From the cell containing the given text, extract its center point as (x, y) coordinate. 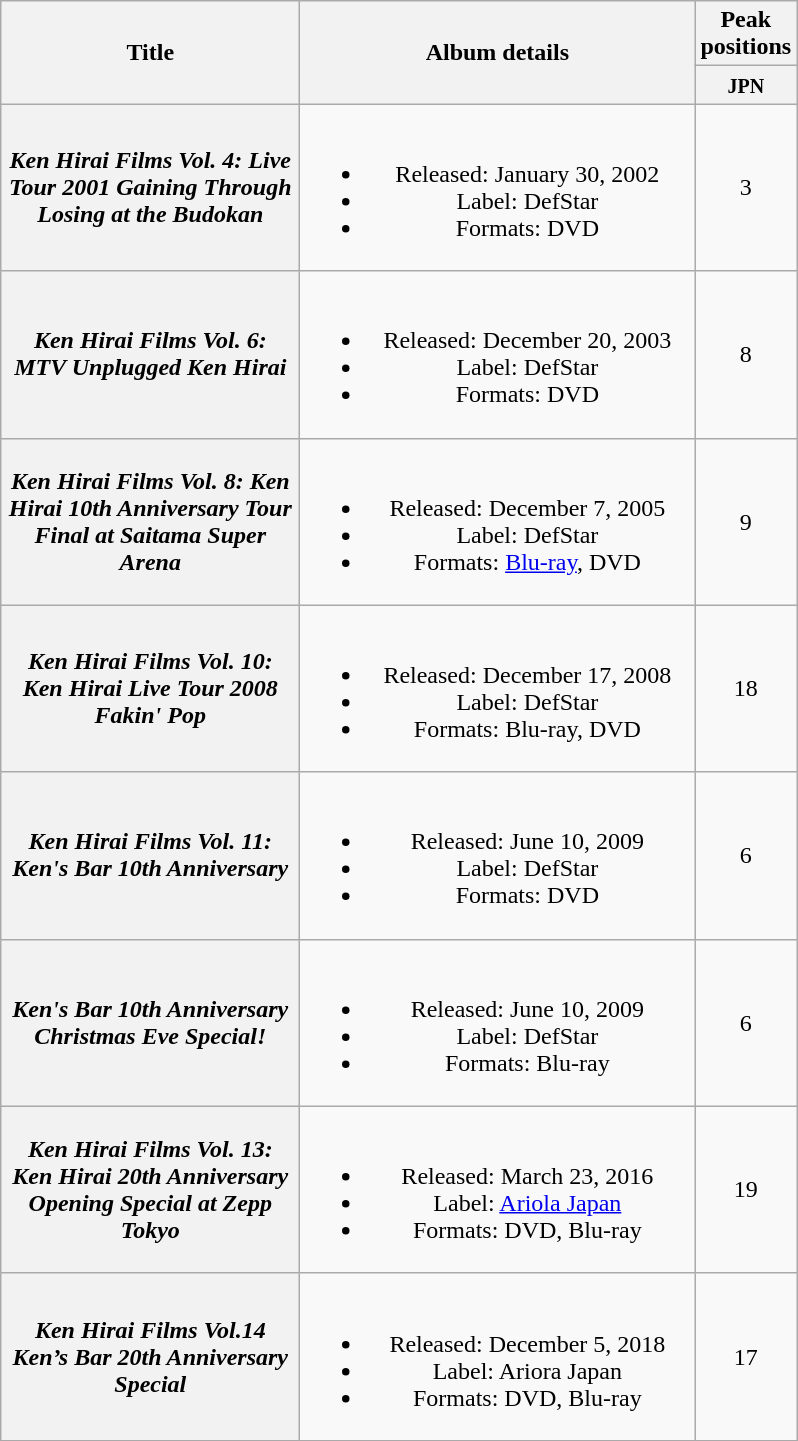
Released: March 23, 2016Label: Ariola JapanFormats: DVD, Blu-ray (498, 1190)
19 (746, 1190)
Ken Hirai Films Vol. 13: Ken Hirai 20th Anniversary Opening Special at Zepp Tokyo (150, 1190)
Released: December 17, 2008Label: DefStarFormats: Blu-ray, DVD (498, 688)
Ken Hirai Films Vol. 4: Live Tour 2001 Gaining Through Losing at the Budokan (150, 188)
Ken Hirai Films Vol. 10: Ken Hirai Live Tour 2008 Fakin' Pop (150, 688)
9 (746, 522)
Ken's Bar 10th Anniversary Christmas Eve Special! (150, 1022)
Released: June 10, 2009Label: DefStarFormats: DVD (498, 856)
Ken Hirai Films Vol. 8: Ken Hirai 10th Anniversary Tour Final at Saitama Super Arena (150, 522)
Title (150, 52)
Released: January 30, 2002Label: DefStarFormats: DVD (498, 188)
Released: June 10, 2009Label: DefStarFormats: Blu-ray (498, 1022)
Peak positions (746, 34)
18 (746, 688)
3 (746, 188)
Released: December 7, 2005Label: DefStarFormats: Blu-ray, DVD (498, 522)
Ken Hirai Films Vol.14 Ken’s Bar 20th Anniversary Special (150, 1356)
JPN (746, 85)
Ken Hirai Films Vol. 11: Ken's Bar 10th Anniversary (150, 856)
Ken Hirai Films Vol. 6: MTV Unplugged Ken Hirai (150, 354)
Released: December 20, 2003Label: DefStarFormats: DVD (498, 354)
Released: December 5, 2018Label: Ariora JapanFormats: DVD, Blu-ray (498, 1356)
8 (746, 354)
Album details (498, 52)
17 (746, 1356)
